Scan for the cell matching the given text and deliver its [X, Y] coordinate at center. 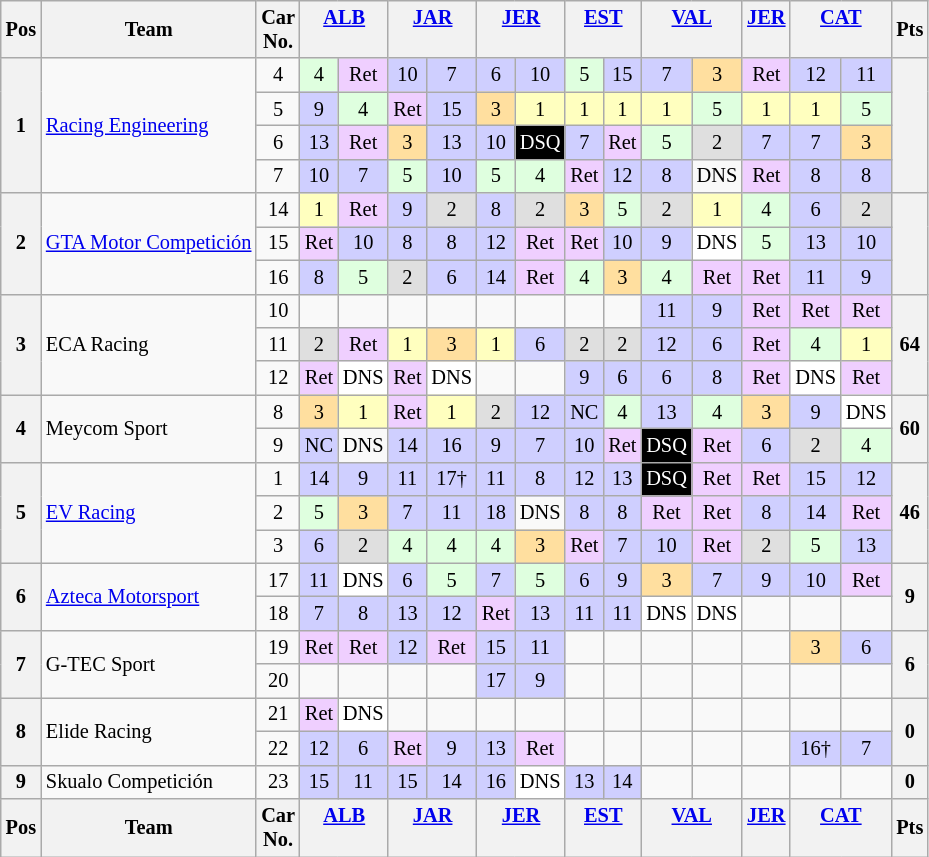
G-TEC Sport [148, 664]
22 [278, 748]
GTA Motor Competición [148, 244]
21 [278, 714]
19 [278, 647]
Racing Engineering [148, 126]
16† [815, 748]
EV Racing [148, 512]
17† [451, 479]
46 [910, 512]
Meycom Sport [148, 428]
60 [910, 428]
23 [278, 782]
Azteca Motorsport [148, 596]
20 [278, 681]
Skualo Competición [148, 782]
64 [910, 344]
ECA Racing [148, 344]
Elide Racing [148, 730]
